Capture the cell that displays the provided text and extract its (X, Y) central coordinate. 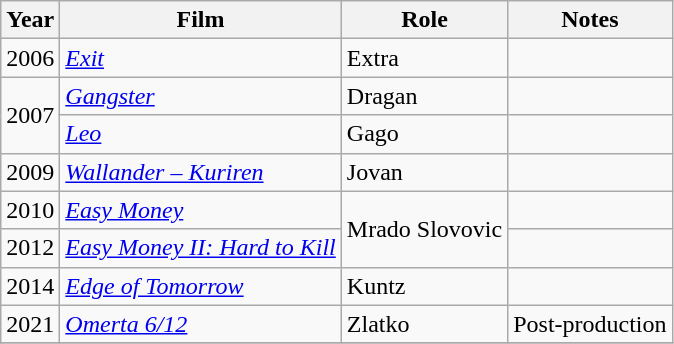
Leo (200, 134)
Jovan (424, 172)
2007 (30, 115)
2010 (30, 210)
Film (200, 20)
2014 (30, 286)
Gago (424, 134)
Notes (590, 20)
Kuntz (424, 286)
Wallander – Kuriren (200, 172)
Post-production (590, 324)
Omerta 6/12 (200, 324)
2009 (30, 172)
Easy Money II: Hard to Kill (200, 248)
Easy Money (200, 210)
Edge of Tomorrow (200, 286)
Year (30, 20)
2012 (30, 248)
2021 (30, 324)
Gangster (200, 96)
Extra (424, 58)
Dragan (424, 96)
Zlatko (424, 324)
Mrado Slovovic (424, 229)
Exit (200, 58)
2006 (30, 58)
Role (424, 20)
